Determine the [x, y] coordinate at the center of the cell enclosing the given text.  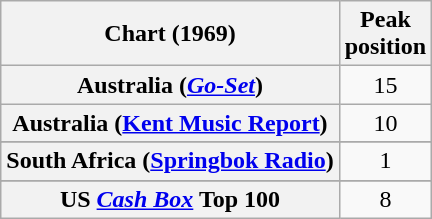
Australia (Kent Music Report) [170, 123]
Peakposition [385, 34]
1 [385, 161]
South Africa (Springbok Radio) [170, 161]
Chart (1969) [170, 34]
10 [385, 123]
US Cash Box Top 100 [170, 199]
15 [385, 85]
Australia (Go-Set) [170, 85]
8 [385, 199]
